Identify which cell holds the provided text, then report its [X, Y] central coordinate. 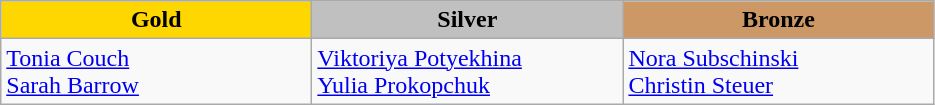
Gold [156, 20]
Silver [468, 20]
Tonia Couch Sarah Barrow [156, 72]
Nora Subschinski Christin Steuer [778, 72]
Viktoriya Potyekhina Yulia Prokopchuk [468, 72]
Bronze [778, 20]
